Identify which cell holds the provided text, then report its (X, Y) central coordinate. 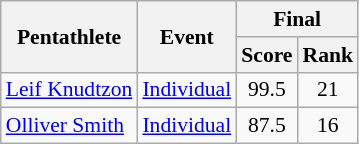
Olliver Smith (70, 126)
16 (328, 126)
99.5 (266, 90)
Event (186, 36)
Score (266, 55)
Final (297, 19)
87.5 (266, 126)
Rank (328, 55)
Leif Knudtzon (70, 90)
Pentathlete (70, 36)
21 (328, 90)
